Provide the (X, Y) coordinate of the cell's center where the given text is located.  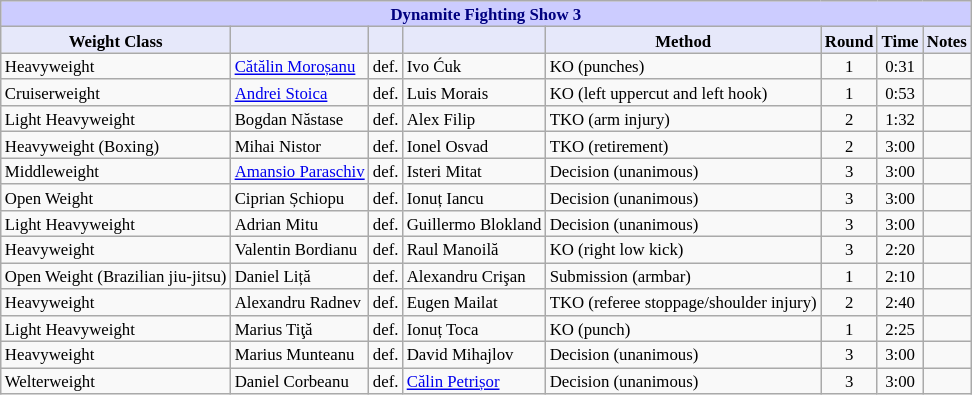
Daniel Liță (300, 276)
TKO (retirement) (684, 145)
Ivo Ćuk (474, 66)
Eugen Mailat (474, 302)
Time (900, 40)
Călin Petrișor (474, 381)
Middleweight (116, 171)
2:10 (900, 276)
Daniel Corbeanu (300, 381)
Open Weight (116, 197)
Marius Munteanu (300, 355)
TKO (arm injury) (684, 119)
2:20 (900, 250)
Dynamite Fighting Show 3 (486, 14)
Ionuț Iancu (474, 197)
KO (punch) (684, 328)
Open Weight (Brazilian jiu-jitsu) (116, 276)
Cătălin Moroșanu (300, 66)
Submission (armbar) (684, 276)
2:25 (900, 328)
Ionuț Toca (474, 328)
Ionel Osvad (474, 145)
Luis Morais (474, 93)
Alexandru Crişan (474, 276)
Round (850, 40)
TKO (referee stoppage/shoulder injury) (684, 302)
KO (left uppercut and left hook) (684, 93)
Alexandru Radnev (300, 302)
0:31 (900, 66)
Ciprian Șchiopu (300, 197)
Raul Manoilă (474, 250)
Notes (947, 40)
Heavyweight (Boxing) (116, 145)
Isteri Mitat (474, 171)
1:32 (900, 119)
Amansio Paraschiv (300, 171)
Valentin Bordianu (300, 250)
Cruiserweight (116, 93)
Bogdan Năstase (300, 119)
KO (right low kick) (684, 250)
Weight Class (116, 40)
Method (684, 40)
KO (punches) (684, 66)
Guillermo Blokland (474, 224)
2:40 (900, 302)
Alex Filip (474, 119)
0:53 (900, 93)
Welterweight (116, 381)
Andrei Stoica (300, 93)
Mihai Nistor (300, 145)
Adrian Mitu (300, 224)
Marius Tiţă (300, 328)
David Mihajlov (474, 355)
